Capture the cell that displays the provided text and extract its [X, Y] central coordinate. 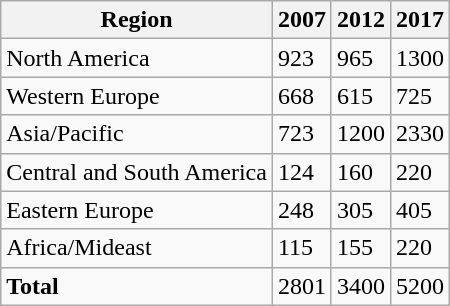
305 [360, 210]
1200 [360, 134]
965 [360, 58]
1300 [420, 58]
North America [137, 58]
160 [360, 172]
2007 [302, 20]
Asia/Pacific [137, 134]
668 [302, 96]
Western Europe [137, 96]
725 [420, 96]
Region [137, 20]
248 [302, 210]
2801 [302, 286]
2017 [420, 20]
115 [302, 248]
Total [137, 286]
923 [302, 58]
Eastern Europe [137, 210]
2330 [420, 134]
2012 [360, 20]
5200 [420, 286]
155 [360, 248]
Central and South America [137, 172]
124 [302, 172]
723 [302, 134]
615 [360, 96]
405 [420, 210]
Africa/Mideast [137, 248]
3400 [360, 286]
